Locate the cell with the specified text and output its (x, y) center coordinate. 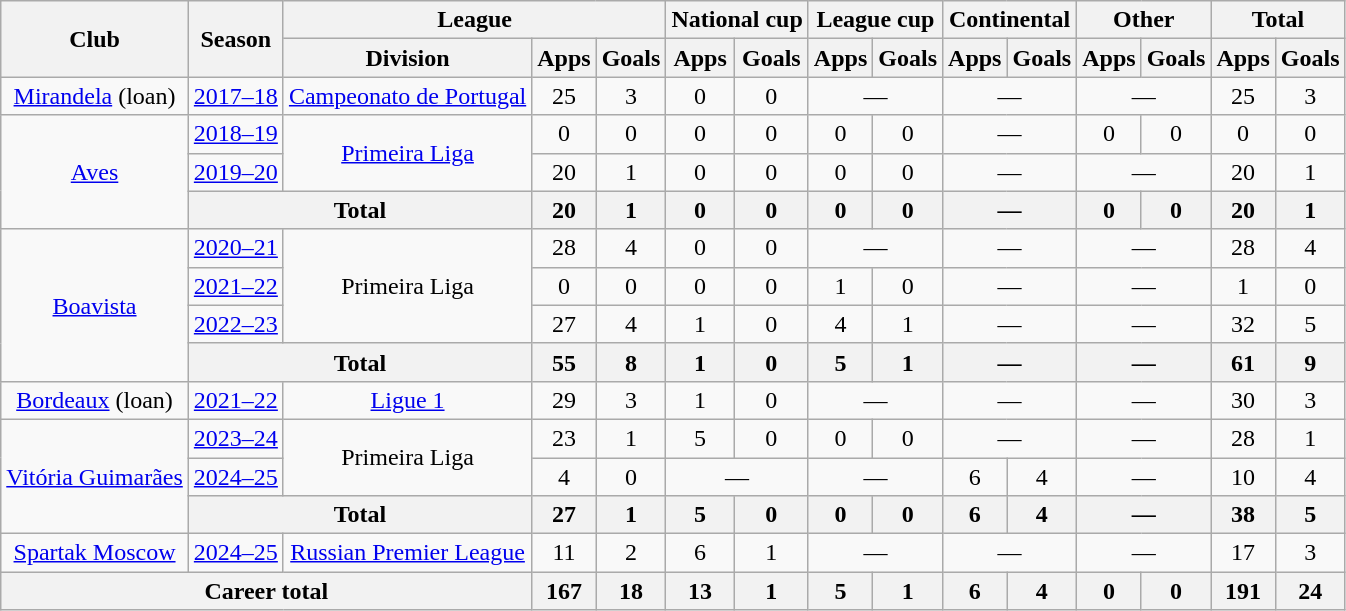
2019–20 (236, 172)
32 (1243, 324)
29 (564, 400)
League (474, 20)
Russian Premier League (407, 553)
League cup (875, 20)
Mirandela (loan) (95, 96)
Aves (95, 172)
Division (407, 58)
2 (631, 553)
61 (1243, 362)
191 (1243, 591)
Vitória Guimarães (95, 476)
2023–24 (236, 438)
9 (1310, 362)
8 (631, 362)
National cup (737, 20)
24 (1310, 591)
Bordeaux (loan) (95, 400)
2020–21 (236, 248)
38 (1243, 515)
Club (95, 39)
167 (564, 591)
Continental (1010, 20)
Campeonato de Portugal (407, 96)
Career total (266, 591)
13 (700, 591)
Season (236, 39)
2022–23 (236, 324)
55 (564, 362)
Boavista (95, 305)
Ligue 1 (407, 400)
30 (1243, 400)
23 (564, 438)
Spartak Moscow (95, 553)
2017–18 (236, 96)
Other (1144, 20)
17 (1243, 553)
10 (1243, 477)
18 (631, 591)
11 (564, 553)
2018–19 (236, 134)
